Identify which cell holds the provided text, then report its (x, y) central coordinate. 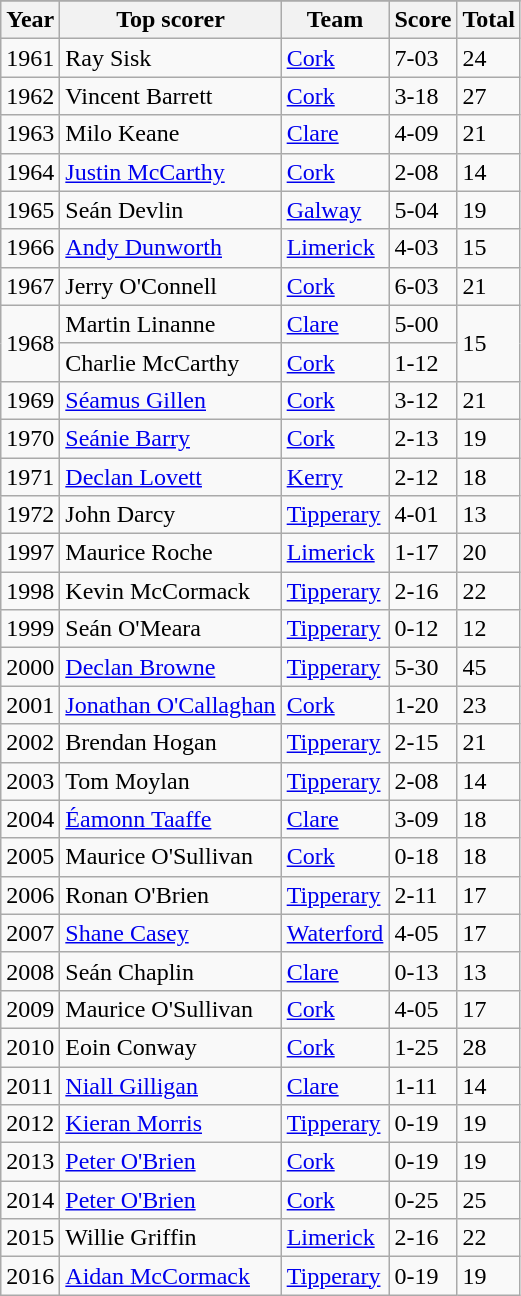
Kieran Morris (170, 1124)
Seán O'Meara (170, 629)
1967 (30, 286)
2010 (30, 1047)
1966 (30, 248)
2005 (30, 857)
Top scorer (170, 20)
12 (489, 629)
Séamus Gillen (170, 400)
Declan Browne (170, 667)
2016 (30, 1276)
1-12 (423, 362)
1961 (30, 58)
Eoin Conway (170, 1047)
2006 (30, 895)
2009 (30, 1009)
0-25 (423, 1200)
1964 (30, 172)
1969 (30, 400)
2013 (30, 1162)
1962 (30, 96)
3-09 (423, 819)
2007 (30, 933)
1-11 (423, 1085)
Kerry (335, 477)
Willie Griffin (170, 1238)
Kevin McCormack (170, 591)
Martin Linanne (170, 324)
27 (489, 96)
Niall Gilligan (170, 1085)
4-09 (423, 134)
1971 (30, 477)
0-12 (423, 629)
2011 (30, 1085)
Year (30, 20)
5-00 (423, 324)
2008 (30, 971)
23 (489, 705)
4-01 (423, 515)
Ray Sisk (170, 58)
Seán Chaplin (170, 971)
Score (423, 20)
Tom Moylan (170, 781)
2-13 (423, 438)
5-04 (423, 210)
28 (489, 1047)
2002 (30, 743)
6-03 (423, 286)
Shane Casey (170, 933)
Declan Lovett (170, 477)
1972 (30, 515)
7-03 (423, 58)
2000 (30, 667)
1999 (30, 629)
2-11 (423, 895)
2-12 (423, 477)
1998 (30, 591)
0-13 (423, 971)
Galway (335, 210)
Jerry O'Connell (170, 286)
1-25 (423, 1047)
Andy Dunworth (170, 248)
Total (489, 20)
3-12 (423, 400)
1997 (30, 553)
1968 (30, 343)
2014 (30, 1200)
John Darcy (170, 515)
Ronan O'Brien (170, 895)
Seán Devlin (170, 210)
Jonathan O'Callaghan (170, 705)
3-18 (423, 96)
1970 (30, 438)
2001 (30, 705)
2003 (30, 781)
Milo Keane (170, 134)
Seánie Barry (170, 438)
2-15 (423, 743)
Waterford (335, 933)
Maurice Roche (170, 553)
Aidan McCormack (170, 1276)
Vincent Barrett (170, 96)
1965 (30, 210)
2012 (30, 1124)
Charlie McCarthy (170, 362)
5-30 (423, 667)
0-18 (423, 857)
Brendan Hogan (170, 743)
2015 (30, 1238)
25 (489, 1200)
2004 (30, 819)
24 (489, 58)
Team (335, 20)
20 (489, 553)
45 (489, 667)
Éamonn Taaffe (170, 819)
1-20 (423, 705)
Justin McCarthy (170, 172)
1-17 (423, 553)
4-03 (423, 248)
1963 (30, 134)
